Output the [x, y] coordinate of the center of the cell containing the given text.  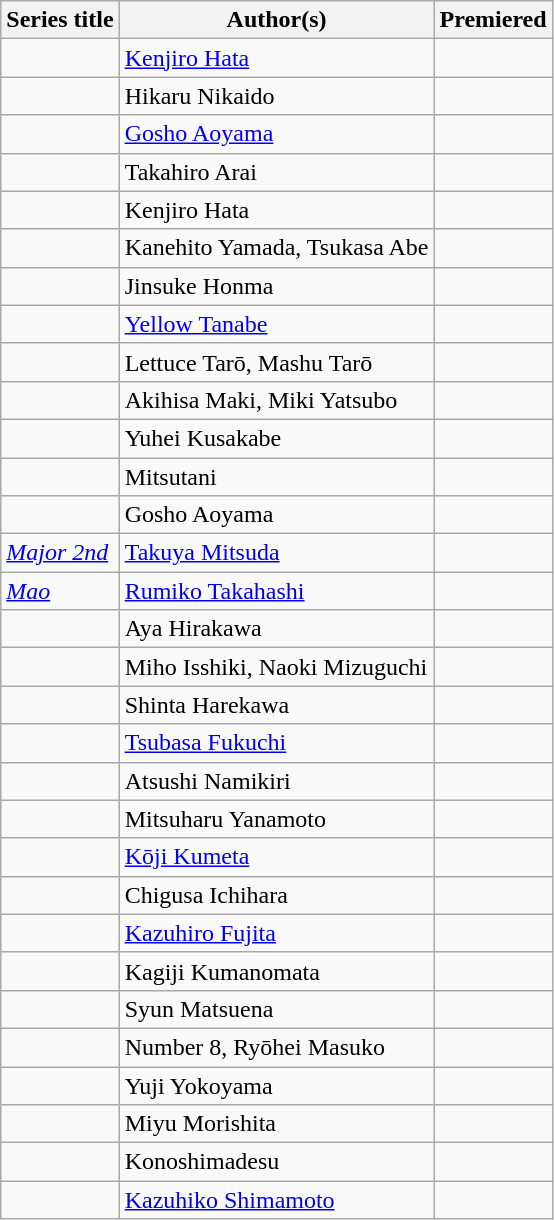
Mitsutani [276, 477]
Jinsuke Honma [276, 286]
Rumiko Takahashi [276, 591]
Atsushi Namikiri [276, 781]
Major 2nd [60, 553]
Tsubasa Fukuchi [276, 743]
Premiered [493, 20]
Miho Isshiki, Naoki Mizuguchi [276, 667]
Kazuhiro Fujita [276, 933]
Kagiji Kumanomata [276, 971]
Yellow Tanabe [276, 324]
Kazuhiko Shimamoto [276, 1200]
Akihisa Maki, Miki Yatsubo [276, 400]
Shinta Harekawa [276, 705]
Yuji Yokoyama [276, 1085]
Mitsuharu Yanamoto [276, 819]
Syun Matsuena [276, 1009]
Miyu Morishita [276, 1124]
Series title [60, 20]
Chigusa Ichihara [276, 895]
Aya Hirakawa [276, 629]
Author(s) [276, 20]
Kanehito Yamada, Tsukasa Abe [276, 248]
Number 8, Ryōhei Masuko [276, 1047]
Hikaru Nikaido [276, 96]
Konoshimadesu [276, 1162]
Takuya Mitsuda [276, 553]
Lettuce Tarō, Mashu Tarō [276, 362]
Takahiro Arai [276, 172]
Mao [60, 591]
Yuhei Kusakabe [276, 438]
Kōji Kumeta [276, 857]
